Extract the (X, Y) coordinate from the center of the cell holding the provided text.  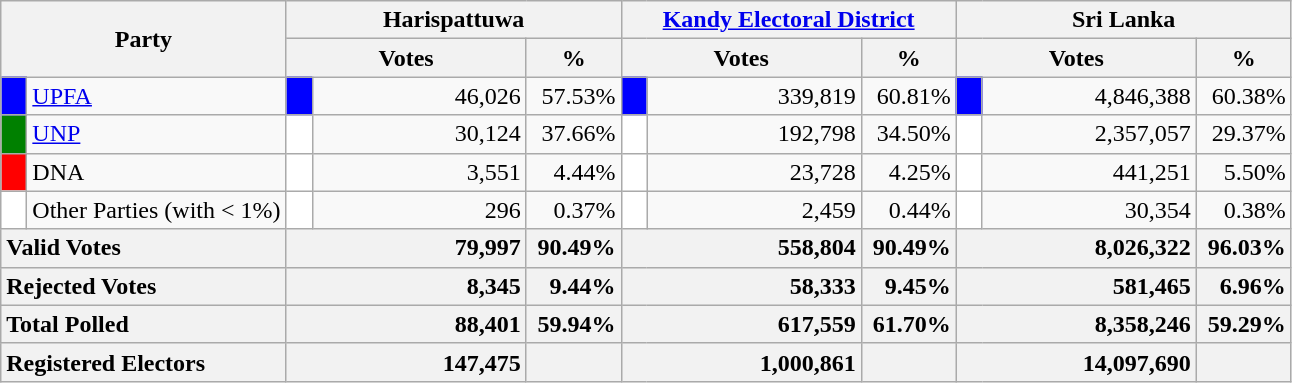
57.53% (574, 96)
79,997 (406, 248)
88,401 (406, 324)
617,559 (741, 324)
46,026 (419, 96)
60.81% (908, 96)
339,819 (754, 96)
Rejected Votes (144, 286)
DNA (156, 172)
4.44% (574, 172)
37.66% (574, 134)
96.03% (1244, 248)
Total Polled (144, 324)
23,728 (754, 172)
59.94% (574, 324)
14,097,690 (1076, 362)
9.45% (908, 286)
296 (419, 210)
UPFA (156, 96)
Kandy Electoral District (788, 20)
61.70% (908, 324)
8,345 (406, 286)
147,475 (406, 362)
192,798 (754, 134)
Other Parties (with < 1%) (156, 210)
4,846,388 (1089, 96)
8,026,322 (1076, 248)
2,357,057 (1089, 134)
30,354 (1089, 210)
0.44% (908, 210)
0.37% (574, 210)
9.44% (574, 286)
1,000,861 (741, 362)
8,358,246 (1076, 324)
59.29% (1244, 324)
Party (144, 39)
6.96% (1244, 286)
441,251 (1089, 172)
58,333 (741, 286)
4.25% (908, 172)
29.37% (1244, 134)
34.50% (908, 134)
2,459 (754, 210)
3,551 (419, 172)
UNP (156, 134)
Valid Votes (144, 248)
Sri Lanka (1124, 20)
558,804 (741, 248)
0.38% (1244, 210)
581,465 (1076, 286)
Registered Electors (144, 362)
Harispattuwa (454, 20)
60.38% (1244, 96)
30,124 (419, 134)
5.50% (1244, 172)
